Determine the [x, y] coordinate at the center of the cell enclosing the given text.  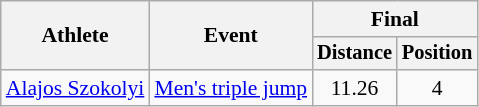
11.26 [354, 88]
Event [230, 36]
4 [437, 88]
Distance [354, 54]
Athlete [76, 36]
Final [394, 19]
Position [437, 54]
Alajos Szokolyi [76, 88]
Men's triple jump [230, 88]
